For the text-containing cell, return its midpoint in [X, Y] coordinate format. 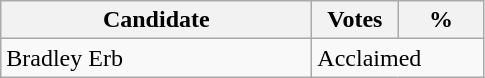
Votes [355, 20]
% [441, 20]
Candidate [156, 20]
Bradley Erb [156, 58]
Acclaimed [398, 58]
